Detect which cell encompasses the target text, then output its [x, y] center coordinate. 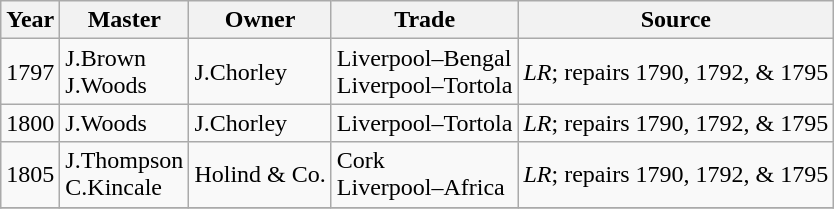
J.ThompsonC.Kincale [124, 174]
Source [676, 20]
Year [30, 20]
Liverpool–Tortola [424, 123]
CorkLiverpool–Africa [424, 174]
J.Woods [124, 123]
Liverpool–BengalLiverpool–Tortola [424, 72]
Holind & Co. [260, 174]
1805 [30, 174]
1800 [30, 123]
Master [124, 20]
J.BrownJ.Woods [124, 72]
Owner [260, 20]
Trade [424, 20]
1797 [30, 72]
